Determine the [x, y] coordinate at the center of the cell enclosing the given text.  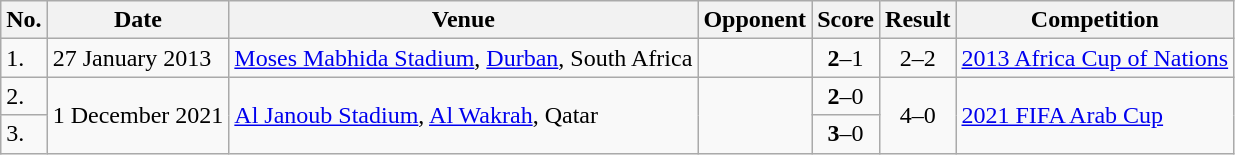
Date [138, 20]
4–0 [918, 115]
2013 Africa Cup of Nations [1095, 58]
2. [24, 96]
Result [918, 20]
27 January 2013 [138, 58]
3. [24, 134]
2–1 [846, 58]
2–0 [846, 96]
No. [24, 20]
Score [846, 20]
2–2 [918, 58]
Venue [464, 20]
Al Janoub Stadium, Al Wakrah, Qatar [464, 115]
2021 FIFA Arab Cup [1095, 115]
3–0 [846, 134]
1. [24, 58]
Opponent [755, 20]
Competition [1095, 20]
1 December 2021 [138, 115]
Moses Mabhida Stadium, Durban, South Africa [464, 58]
